Pinpoint the cell where the given text exists, returning its [x, y] midpoint coordinate. 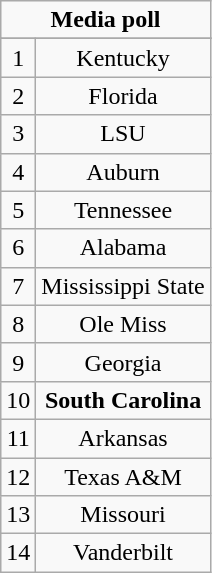
Florida [123, 96]
South Carolina [123, 400]
12 [18, 477]
Tennessee [123, 210]
6 [18, 248]
14 [18, 553]
2 [18, 96]
11 [18, 438]
Mississippi State [123, 286]
Arkansas [123, 438]
Texas A&M [123, 477]
7 [18, 286]
Media poll [106, 20]
13 [18, 515]
Auburn [123, 172]
Ole Miss [123, 324]
8 [18, 324]
10 [18, 400]
Alabama [123, 248]
1 [18, 58]
3 [18, 134]
Kentucky [123, 58]
5 [18, 210]
9 [18, 362]
LSU [123, 134]
Vanderbilt [123, 553]
Missouri [123, 515]
4 [18, 172]
Georgia [123, 362]
